Detect which cell encompasses the target text, then output its [x, y] center coordinate. 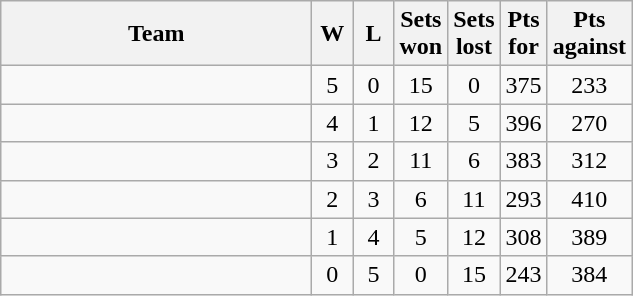
410 [589, 199]
312 [589, 161]
Pts for [524, 34]
233 [589, 85]
293 [524, 199]
Sets won [421, 34]
396 [524, 123]
243 [524, 275]
Sets lost [474, 34]
389 [589, 237]
384 [589, 275]
270 [589, 123]
Team [156, 34]
375 [524, 85]
W [332, 34]
Pts against [589, 34]
308 [524, 237]
L [374, 34]
383 [524, 161]
